Detect which cell encompasses the target text, then output its (X, Y) center coordinate. 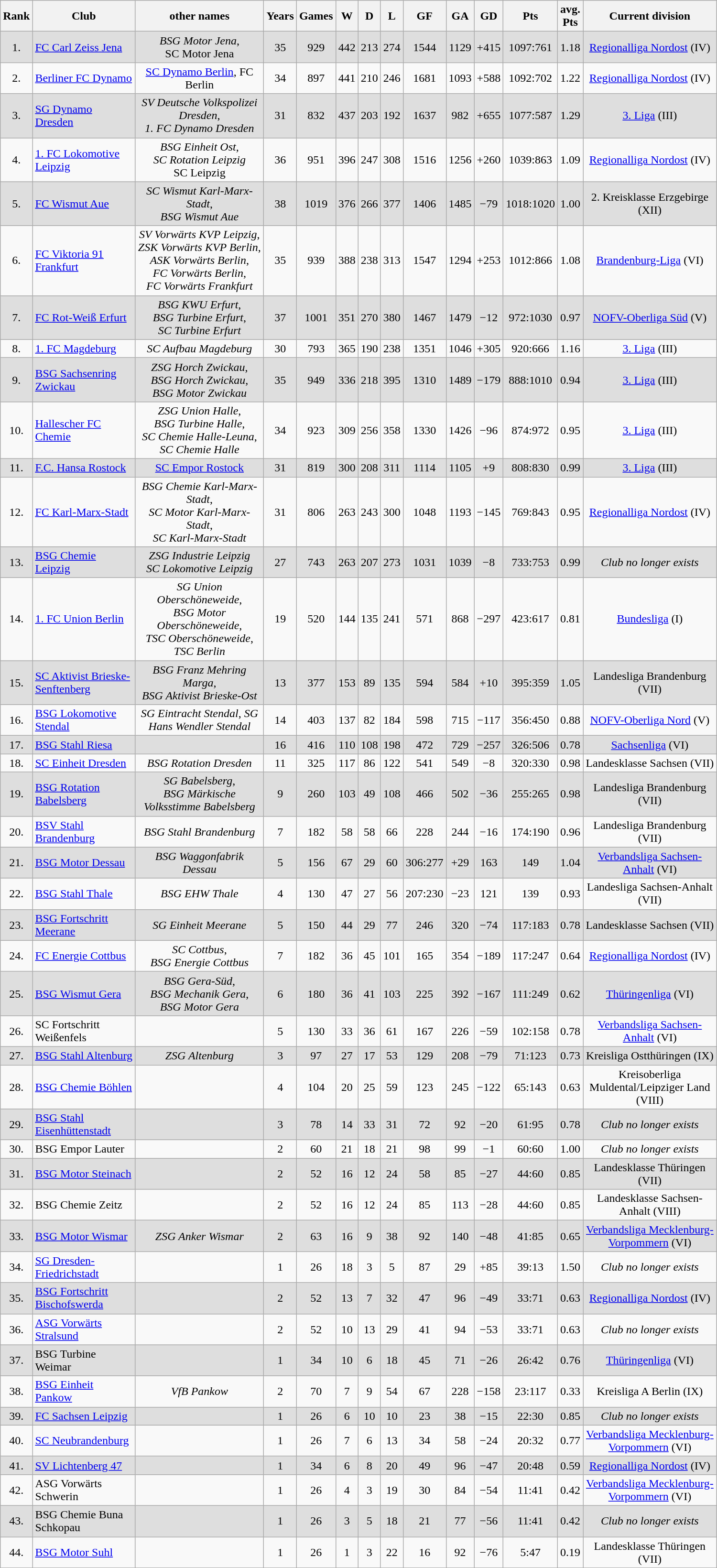
+415 (489, 47)
FC Carl Zeiss Jena (84, 47)
SC Dynamo Berlin, FC Berlin (200, 78)
Landesliga Sachsen-Anhalt (VII) (650, 894)
2. (16, 78)
1031 (424, 562)
13. (16, 562)
247 (369, 160)
29. (16, 1124)
266 (369, 204)
other names (200, 16)
21. (16, 862)
358 (392, 430)
25. (16, 993)
395 (392, 380)
122 (392, 763)
−24 (489, 1441)
129 (424, 1056)
11. (16, 468)
−15 (489, 1416)
BSG Turbine Weimar (84, 1361)
1637 (424, 116)
−1 (489, 1149)
541 (424, 763)
ZSG Horch Zwickau,BSG Horch Zwickau,BSG Motor Zwickau (200, 380)
Club (84, 16)
260 (316, 794)
SG Einheit Meerane (200, 925)
274 (392, 47)
−16 (489, 832)
0.76 (570, 1361)
SC Empor Rostock (200, 468)
190 (369, 348)
ASG Vorwärts Schwerin (84, 1490)
874:972 (531, 430)
12. (16, 512)
BSG Fortschritt Meerane (84, 925)
102:158 (531, 1031)
25 (369, 1087)
256 (369, 430)
442 (347, 47)
89 (369, 683)
−76 (489, 1552)
Kreisliga Ostthüringen (IX) (650, 1056)
Rank (16, 16)
82 (369, 720)
584 (460, 683)
SG Dynamo Dresden (84, 116)
+85 (489, 1267)
0.62 (570, 993)
0.19 (570, 1552)
BSG Lokomotive Stendal (84, 720)
+9 (489, 468)
1. FC Magdeburg (84, 348)
743 (316, 562)
32 (392, 1298)
19. (16, 794)
174:190 (531, 832)
226 (460, 1031)
−12 (489, 317)
34. (16, 1267)
1547 (424, 261)
320 (460, 925)
Berliner FC Dynamo (84, 78)
37. (16, 1361)
18. (16, 763)
920:666 (531, 348)
−23 (460, 894)
BSG Motor Dessau (84, 862)
ZSG Altenburg (200, 1056)
41:85 (531, 1236)
1039 (460, 562)
+253 (489, 261)
1467 (424, 317)
403 (316, 720)
SC Cottbus,BSG Energie Cottbus (200, 956)
SV Vorwärts KVP Leipzig,ZSK Vorwärts KVP Berlin,ASK Vorwärts Berlin,FC Vorwärts Berlin,FC Vorwärts Frankfurt (200, 261)
3. (16, 116)
−26 (489, 1361)
BSG Motor Steinach (84, 1174)
441 (347, 78)
198 (392, 745)
14. (16, 620)
17 (369, 1056)
184 (392, 720)
BSG Fortschritt Bischofswerda (84, 1298)
123 (424, 1087)
311 (392, 468)
203 (369, 116)
1193 (460, 512)
−158 (489, 1391)
SC Wismut Karl-Marx-Stadt,BSG Wismut Aue (200, 204)
26. (16, 1031)
416 (316, 745)
SG Union Oberschöneweide,BSG Motor Oberschöneweide, TSC Oberschöneweide, TSC Berlin (200, 620)
336 (347, 380)
715 (460, 720)
1330 (424, 430)
BSG EHW Thale (200, 894)
16. (16, 720)
31. (16, 1174)
−122 (489, 1087)
0.65 (570, 1236)
−257 (489, 745)
598 (424, 720)
466 (424, 794)
GF (424, 16)
868 (460, 620)
94 (460, 1329)
571 (424, 620)
FC Sachsen Leipzig (84, 1416)
1.08 (570, 261)
210 (369, 78)
163 (489, 862)
VfB Pankow (200, 1391)
ZSG Industrie LeipzigSC Lokomotive Leipzig (200, 562)
FC Viktoria 91 Frankfurt (84, 261)
423:617 (531, 620)
1.18 (570, 47)
888:1010 (531, 380)
26:42 (531, 1361)
0.93 (570, 894)
10. (16, 430)
1310 (424, 380)
63 (316, 1236)
BSG Einheit Pankow (84, 1391)
380 (392, 317)
1351 (424, 348)
Current division (650, 16)
L (392, 16)
733:753 (531, 562)
−27 (489, 1174)
39. (16, 1416)
BSG Stahl Thale (84, 894)
520 (316, 620)
113 (460, 1205)
165 (424, 956)
244 (460, 832)
Pts (531, 16)
60:60 (531, 1149)
225 (424, 993)
15. (16, 683)
−96 (489, 430)
1.50 (570, 1267)
213 (369, 47)
NOFV-Oberliga Süd (V) (650, 317)
11 (280, 763)
+260 (489, 160)
923 (316, 430)
325 (316, 763)
1012:866 (531, 261)
1485 (460, 204)
0.94 (570, 380)
23:117 (531, 1391)
BSG Waggonfabrik Dessau (200, 862)
1. (16, 47)
1129 (460, 47)
949 (316, 380)
313 (392, 261)
SC Aktivist Brieske-Senftenberg (84, 683)
D (369, 16)
32. (16, 1205)
−167 (489, 993)
1681 (424, 78)
897 (316, 78)
41. (16, 1465)
396 (347, 160)
594 (424, 683)
−145 (489, 512)
37 (280, 317)
BSG Chemie Leipzig (84, 562)
99 (460, 1149)
Hallescher FC Chemie (84, 430)
−179 (489, 380)
832 (316, 116)
BSG Rotation Babelsberg (84, 794)
5:47 (531, 1552)
376 (347, 204)
20:32 (531, 1441)
5. (16, 204)
Landesklasse Sachsen-Anhalt (VIII) (650, 1205)
1092:702 (531, 78)
FC Rot-Weiß Erfurt (84, 317)
+655 (489, 116)
+305 (489, 348)
1077:587 (531, 116)
0.81 (570, 620)
207:230 (424, 894)
192 (392, 116)
BSG Stahl Eisenhüttenstadt (84, 1124)
245 (460, 1087)
326:506 (531, 745)
61 (392, 1031)
1406 (424, 204)
365 (347, 348)
Years (280, 16)
111:249 (531, 993)
1019 (316, 204)
BSG Chemie Böhlen (84, 1087)
951 (316, 160)
W (347, 16)
17. (16, 745)
1294 (460, 261)
806 (316, 512)
98 (424, 1149)
729 (460, 745)
BSG Motor Suhl (84, 1552)
BSG Chemie Buna Schkopau (84, 1521)
0.33 (570, 1391)
320:330 (531, 763)
NOFV-Oberliga Nord (V) (650, 720)
GD (489, 16)
243 (369, 512)
−117 (489, 720)
−48 (489, 1236)
1.16 (570, 348)
+10 (489, 683)
472 (424, 745)
54 (392, 1391)
819 (316, 468)
Bundesliga (I) (650, 620)
117:183 (531, 925)
144 (347, 620)
ZSG Union Halle,BSG Turbine Halle,SC Chemie Halle-Leuna,SC Chemie Halle (200, 430)
84 (460, 1490)
9. (16, 380)
0.64 (570, 956)
BSG Einheit Ost,SC Rotation LeipzigSC Leipzig (200, 160)
117 (347, 763)
70 (316, 1391)
140 (460, 1236)
−189 (489, 956)
SG Dresden-Friedrichstadt (84, 1267)
769:843 (531, 512)
0.88 (570, 720)
−54 (489, 1490)
BSG Motor Wismar (84, 1236)
−47 (489, 1465)
F.C. Hansa Rostock (84, 468)
42. (16, 1490)
SC Fortschritt Weißenfels (84, 1031)
27. (16, 1056)
BSG Rotation Dresden (200, 763)
22:30 (531, 1416)
ZSG Anker Wismar (200, 1236)
808:830 (531, 468)
39:13 (531, 1267)
53 (392, 1056)
2. Kreisklasse Erzgebirge (XII) (650, 204)
1001 (316, 317)
101 (392, 956)
+588 (489, 78)
8. (16, 348)
502 (460, 794)
306:277 (424, 862)
65:143 (531, 1087)
97 (316, 1056)
356:450 (531, 720)
982 (460, 116)
207 (369, 562)
78 (316, 1124)
0.97 (570, 317)
−28 (489, 1205)
BSG Franz Mehring Marga,BSG Aktivist Brieske-Ost (200, 683)
SC Einheit Dresden (84, 763)
1256 (460, 160)
1.09 (570, 160)
1. FC Lokomotive Leipzig (84, 160)
1046 (460, 348)
1. FC Union Berlin (84, 620)
149 (531, 862)
Games (316, 16)
56 (392, 894)
59 (392, 1087)
22. (16, 894)
BSG Sachsenring Zwickau (84, 380)
0.73 (570, 1056)
ASG Vorwärts Stralsund (84, 1329)
20:48 (531, 1465)
388 (347, 261)
309 (347, 430)
395:359 (531, 683)
SC Aufbau Magdeburg (200, 348)
351 (347, 317)
255:265 (531, 794)
6. (16, 261)
270 (369, 317)
SG Eintracht Stendal, SG Hans Wendler Stendal (200, 720)
308 (392, 160)
SV Deutsche Volkspolizei Dresden,1. FC Dynamo Dresden (200, 116)
392 (460, 993)
BSG KWU Erfurt,BSG Turbine Erfurt,SC Turbine Erfurt (200, 317)
437 (347, 116)
SC Neubrandenburg (84, 1441)
156 (316, 862)
1.29 (570, 116)
GA (460, 16)
BSG Chemie Zeitz (84, 1205)
1544 (424, 47)
BSG Gera-Süd,BSG Mechanik Gera,BSG Motor Gera (200, 993)
SV Lichtenberg 47 (84, 1465)
+29 (460, 862)
7. (16, 317)
avg. Pts (570, 16)
−297 (489, 620)
−20 (489, 1124)
117:247 (531, 956)
−56 (489, 1521)
153 (347, 683)
218 (369, 380)
Brandenburg-Liga (VI) (650, 261)
167 (424, 1031)
1.22 (570, 78)
793 (316, 348)
BSG Stahl Riesa (84, 745)
36. (16, 1329)
28. (16, 1087)
−74 (489, 925)
43. (16, 1521)
−49 (489, 1298)
1426 (460, 430)
150 (316, 925)
Kreisoberliga Muldental/Leipziger Land (VIII) (650, 1087)
1516 (424, 160)
20. (16, 832)
1048 (424, 512)
354 (460, 956)
549 (460, 763)
BSV Stahl Brandenburg (84, 832)
23 (424, 1416)
1105 (460, 468)
Sachsenliga (VI) (650, 745)
−36 (489, 794)
939 (316, 261)
1.04 (570, 862)
30. (16, 1149)
110 (347, 745)
22 (392, 1552)
BSG Stahl Altenburg (84, 1056)
4. (16, 160)
BSG Wismut Gera (84, 993)
137 (347, 720)
44. (16, 1552)
1479 (460, 317)
61:95 (531, 1124)
0.96 (570, 832)
−53 (489, 1329)
BSG Stahl Brandenburg (200, 832)
273 (392, 562)
40. (16, 1441)
BSG Chemie Karl-Marx-Stadt,SC Motor Karl-Marx-Stadt,SC Karl-Marx-Stadt (200, 512)
0.59 (570, 1465)
241 (392, 620)
35. (16, 1298)
0.77 (570, 1441)
180 (316, 993)
121 (489, 894)
71 (460, 1361)
BSG Motor Jena,SC Motor Jena (200, 47)
1097:761 (531, 47)
33. (16, 1236)
86 (369, 763)
FC Wismut Aue (84, 204)
72 (424, 1124)
1114 (424, 468)
66 (392, 832)
1018:1020 (531, 204)
FC Karl-Marx-Stadt (84, 512)
FC Energie Cottbus (84, 956)
BSG Empor Lauter (84, 1149)
1039:863 (531, 160)
71:123 (531, 1056)
38. (16, 1391)
929 (316, 47)
8 (369, 1465)
−59 (489, 1031)
972:1030 (531, 317)
139 (531, 894)
23. (16, 925)
Kreisliga A Berlin (IX) (650, 1391)
44 (347, 925)
1489 (460, 380)
104 (316, 1087)
24. (16, 956)
SG Babelsberg,BSG Märkische Volksstimme Babelsberg (200, 794)
1093 (460, 78)
87 (424, 1267)
1.05 (570, 683)
